Pinpoint the cell where the given text exists, returning its (x, y) midpoint coordinate. 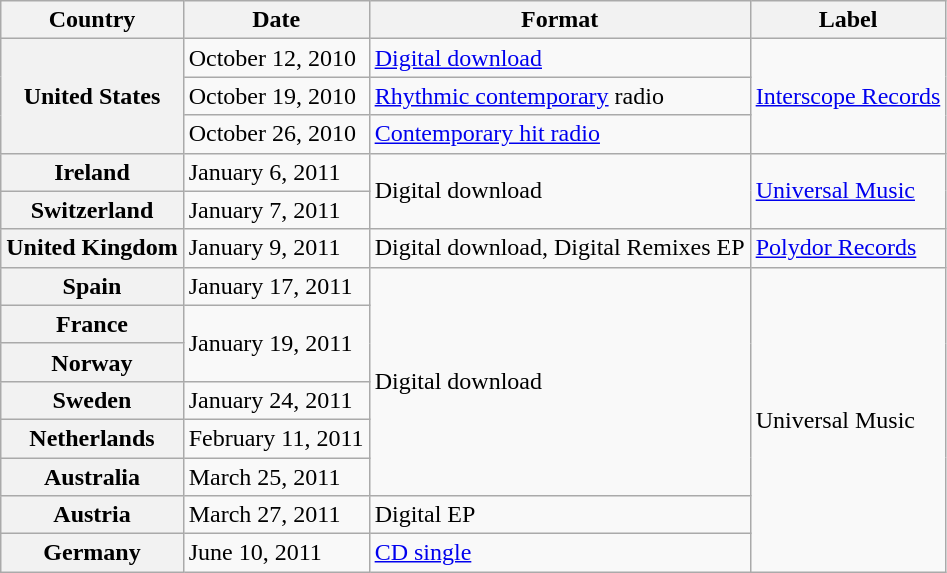
United States (92, 96)
Austria (92, 515)
Label (848, 20)
Germany (92, 553)
January 6, 2011 (276, 172)
Polydor Records (848, 248)
CD single (560, 553)
Ireland (92, 172)
January 9, 2011 (276, 248)
March 27, 2011 (276, 515)
Interscope Records (848, 96)
France (92, 324)
June 10, 2011 (276, 553)
Norway (92, 362)
Australia (92, 477)
Digital EP (560, 515)
March 25, 2011 (276, 477)
Spain (92, 286)
Switzerland (92, 210)
Date (276, 20)
Sweden (92, 400)
United Kingdom (92, 248)
January 7, 2011 (276, 210)
January 17, 2011 (276, 286)
Digital download, Digital Remixes EP (560, 248)
October 12, 2010 (276, 58)
October 19, 2010 (276, 96)
Rhythmic contemporary radio (560, 96)
February 11, 2011 (276, 438)
Format (560, 20)
Country (92, 20)
October 26, 2010 (276, 134)
Contemporary hit radio (560, 134)
January 19, 2011 (276, 343)
Netherlands (92, 438)
January 24, 2011 (276, 400)
